Pinpoint the cell where the given text exists, returning its [x, y] midpoint coordinate. 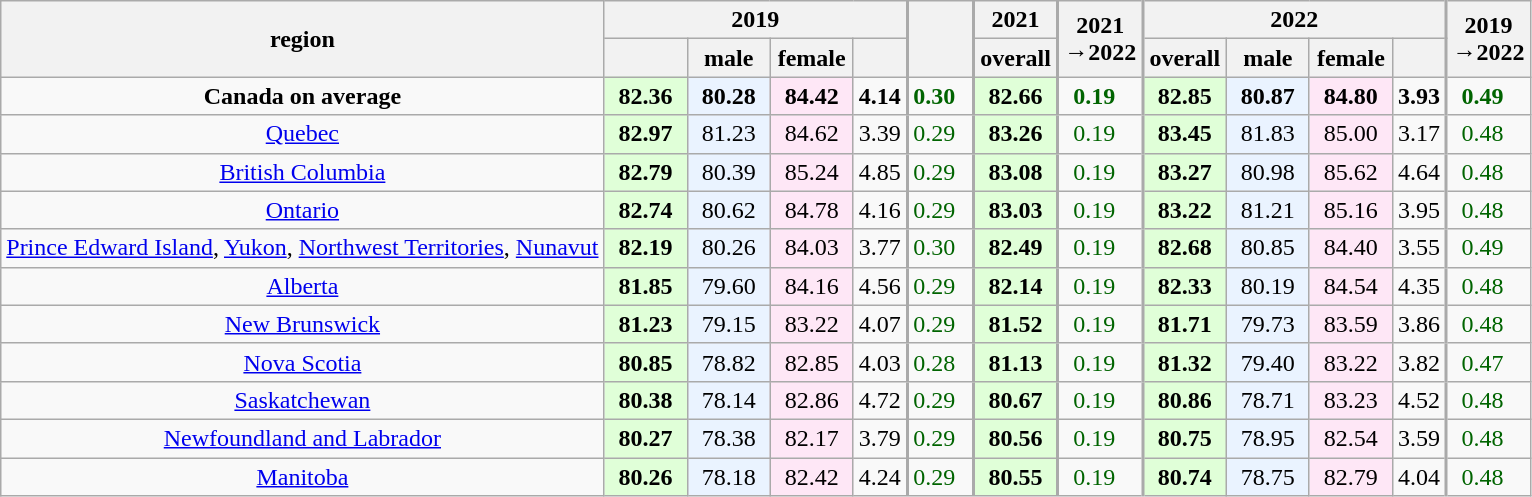
78.71 [1268, 400]
4.04 [1419, 477]
Alberta [302, 286]
British Columbia [302, 172]
80.87 [1268, 96]
3.95 [1419, 210]
85.00 [1350, 134]
4.56 [880, 286]
3.39 [880, 134]
81.83 [1268, 134]
Ontario [302, 210]
3.79 [880, 438]
81.52 [1016, 324]
82.97 [646, 134]
3.17 [1419, 134]
80.39 [728, 172]
78.38 [728, 438]
4.35 [1419, 286]
80.56 [1016, 438]
2019 [756, 20]
82.33 [1184, 286]
80.67 [1016, 400]
82.86 [812, 400]
0.47 [1488, 362]
80.98 [1268, 172]
0.28 [940, 362]
3.59 [1419, 438]
3.82 [1419, 362]
83.59 [1350, 324]
81.85 [646, 286]
82.19 [646, 248]
84.42 [812, 96]
84.16 [812, 286]
2021→2022 [1100, 39]
82.49 [1016, 248]
78.18 [728, 477]
85.16 [1350, 210]
80.75 [1184, 438]
82.54 [1350, 438]
4.52 [1419, 400]
4.16 [880, 210]
4.24 [880, 477]
80.86 [1184, 400]
82.66 [1016, 96]
79.73 [1268, 324]
4.07 [880, 324]
3.93 [1419, 96]
84.03 [812, 248]
New Brunswick [302, 324]
Canada on average [302, 96]
79.15 [728, 324]
78.14 [728, 400]
3.77 [880, 248]
81.13 [1016, 362]
Nova Scotia [302, 362]
83.08 [1016, 172]
79.60 [728, 286]
85.62 [1350, 172]
84.40 [1350, 248]
84.62 [812, 134]
3.86 [1419, 324]
4.64 [1419, 172]
4.72 [880, 400]
82.68 [1184, 248]
80.19 [1268, 286]
82.74 [646, 210]
84.78 [812, 210]
4.14 [880, 96]
4.03 [880, 362]
Manitoba [302, 477]
2019→2022 [1488, 39]
region [302, 39]
80.62 [728, 210]
84.54 [1350, 286]
78.75 [1268, 477]
79.40 [1268, 362]
81.21 [1268, 210]
3.55 [1419, 248]
83.45 [1184, 134]
4.85 [880, 172]
83.26 [1016, 134]
Quebec [302, 134]
82.17 [812, 438]
80.55 [1016, 477]
83.03 [1016, 210]
85.24 [812, 172]
Newfoundland and Labrador [302, 438]
2021 [1016, 20]
80.74 [1184, 477]
Saskatchewan [302, 400]
84.80 [1350, 96]
82.42 [812, 477]
81.32 [1184, 362]
83.27 [1184, 172]
82.14 [1016, 286]
80.28 [728, 96]
83.23 [1350, 400]
2022 [1294, 20]
80.27 [646, 438]
Prince Edward Island, Yukon, Northwest Territories, Nunavut [302, 248]
80.38 [646, 400]
78.95 [1268, 438]
78.82 [728, 362]
81.71 [1184, 324]
82.36 [646, 96]
